For the text-containing cell, return its midpoint in [x, y] coordinate format. 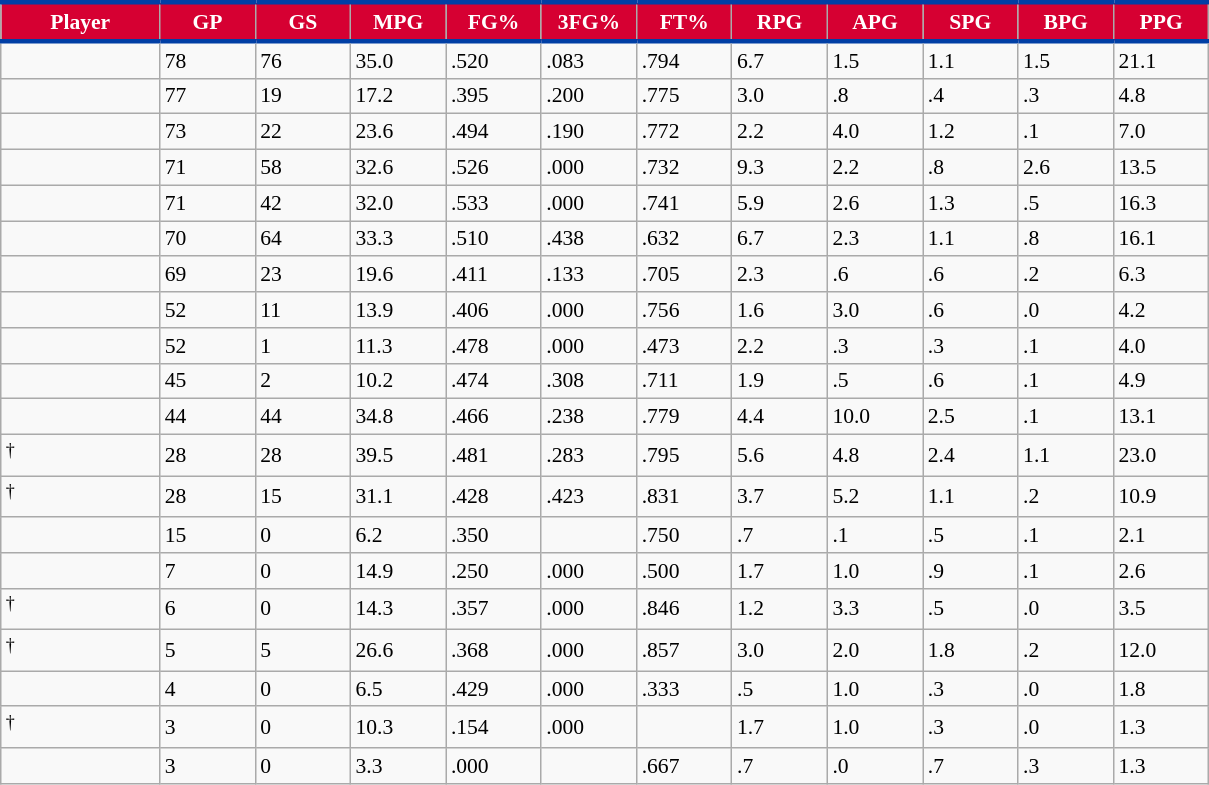
.190 [588, 132]
23.6 [398, 132]
.474 [494, 381]
.732 [684, 168]
.411 [494, 275]
.711 [684, 381]
32.6 [398, 168]
19 [302, 96]
77 [208, 96]
.238 [588, 417]
69 [208, 275]
.526 [494, 168]
9.3 [780, 168]
.500 [684, 571]
6.2 [398, 535]
4.2 [1161, 310]
.779 [684, 417]
31.1 [398, 496]
.520 [494, 60]
.395 [494, 96]
.632 [684, 239]
.133 [588, 275]
13.1 [1161, 417]
.406 [494, 310]
22 [302, 132]
.831 [684, 496]
32.0 [398, 203]
.308 [588, 381]
11.3 [398, 346]
.775 [684, 96]
.250 [494, 571]
Player [80, 22]
.667 [684, 766]
19.6 [398, 275]
.473 [684, 346]
.857 [684, 650]
APG [874, 22]
76 [302, 60]
73 [208, 132]
.705 [684, 275]
14.3 [398, 610]
.350 [494, 535]
26.6 [398, 650]
.083 [588, 60]
13.5 [1161, 168]
78 [208, 60]
5.2 [874, 496]
.794 [684, 60]
GP [208, 22]
17.2 [398, 96]
39.5 [398, 456]
.154 [494, 728]
4 [208, 689]
.772 [684, 132]
4.9 [1161, 381]
16.1 [1161, 239]
2 [302, 381]
.429 [494, 689]
2.4 [970, 456]
.533 [494, 203]
.428 [494, 496]
FG% [494, 22]
6.5 [398, 689]
.423 [588, 496]
.466 [494, 417]
.756 [684, 310]
1.6 [780, 310]
5.6 [780, 456]
.750 [684, 535]
5.9 [780, 203]
FT% [684, 22]
RPG [780, 22]
.510 [494, 239]
.333 [684, 689]
3.7 [780, 496]
1.9 [780, 381]
2.5 [970, 417]
.438 [588, 239]
23 [302, 275]
1 [302, 346]
10.9 [1161, 496]
.846 [684, 610]
6 [208, 610]
.9 [970, 571]
MPG [398, 22]
7 [208, 571]
23.0 [1161, 456]
.478 [494, 346]
.283 [588, 456]
58 [302, 168]
.368 [494, 650]
SPG [970, 22]
42 [302, 203]
21.1 [1161, 60]
7.0 [1161, 132]
BPG [1066, 22]
33.3 [398, 239]
2.1 [1161, 535]
13.9 [398, 310]
.741 [684, 203]
.494 [494, 132]
3FG% [588, 22]
4.4 [780, 417]
.4 [970, 96]
PPG [1161, 22]
10.2 [398, 381]
GS [302, 22]
14.9 [398, 571]
.795 [684, 456]
2.0 [874, 650]
45 [208, 381]
11 [302, 310]
16.3 [1161, 203]
10.0 [874, 417]
3.5 [1161, 610]
10.3 [398, 728]
.200 [588, 96]
34.8 [398, 417]
12.0 [1161, 650]
6.3 [1161, 275]
.481 [494, 456]
.357 [494, 610]
64 [302, 239]
70 [208, 239]
35.0 [398, 60]
